Find where the given text appears and provide that cell's center as [x, y] coordinate. 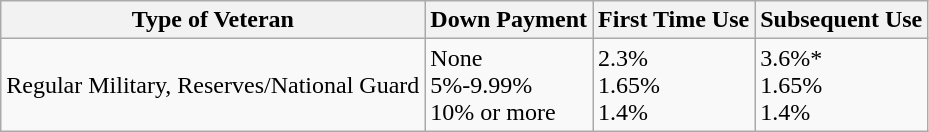
Type of Veteran [213, 20]
None 5%-9.99%10% or more [509, 85]
Regular Military, Reserves/National Guard [213, 85]
3.6%* 1.65% 1.4% [842, 85]
2.3% 1.65% 1.4% [674, 85]
Down Payment [509, 20]
First Time Use [674, 20]
Subsequent Use [842, 20]
